Pinpoint the cell where the given text exists, returning its (x, y) midpoint coordinate. 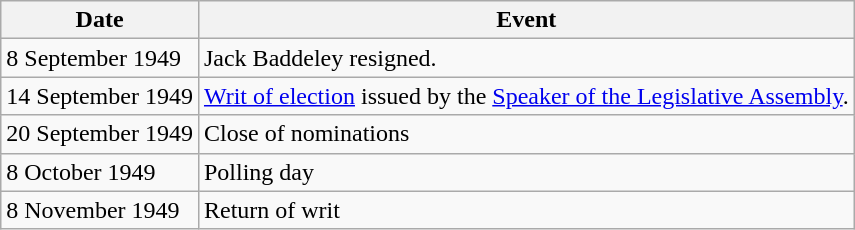
8 November 1949 (100, 210)
Polling day (526, 172)
Writ of election issued by the Speaker of the Legislative Assembly. (526, 96)
20 September 1949 (100, 134)
Event (526, 20)
8 October 1949 (100, 172)
Jack Baddeley resigned. (526, 58)
Date (100, 20)
Return of writ (526, 210)
8 September 1949 (100, 58)
14 September 1949 (100, 96)
Close of nominations (526, 134)
